Extract the [x, y] coordinate from the center of the cell holding the provided text.  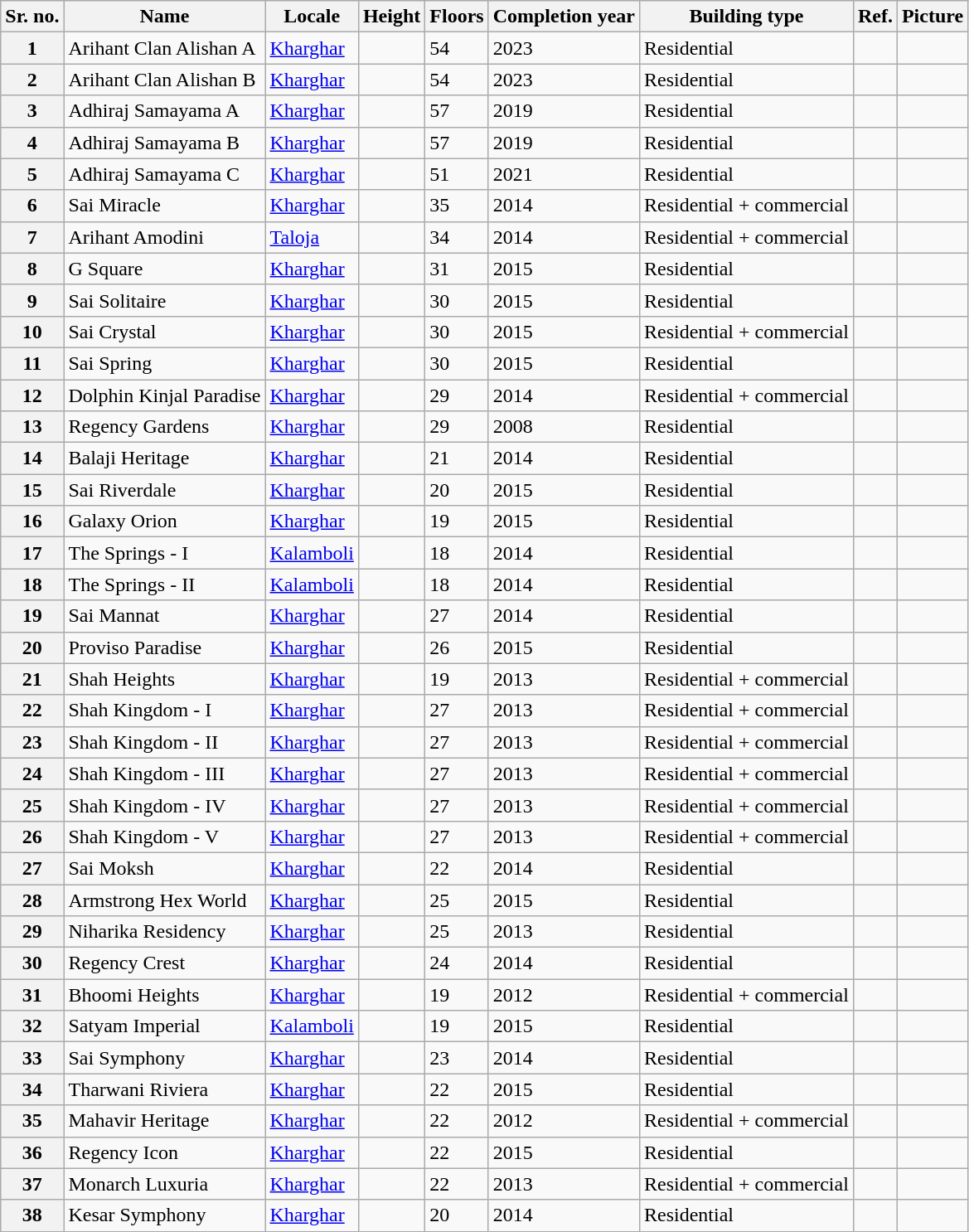
Niharika Residency [164, 932]
Floors [457, 17]
36 [32, 1152]
Monarch Luxuria [164, 1184]
5 [32, 174]
Dolphin Kinjal Paradise [164, 395]
Balaji Heritage [164, 458]
28 [32, 900]
Taloja [312, 237]
Kesar Symphony [164, 1215]
17 [32, 553]
12 [32, 395]
Picture [932, 17]
14 [32, 458]
Ref. [875, 17]
Tharwani Riviera [164, 1089]
13 [32, 427]
Completion year [564, 17]
Name [164, 17]
Sai Mannat [164, 616]
38 [32, 1215]
10 [32, 332]
3 [32, 111]
G Square [164, 269]
Locale [312, 17]
Shah Kingdom - III [164, 774]
The Springs - II [164, 584]
11 [32, 363]
51 [457, 174]
Bhoomi Heights [164, 995]
Shah Kingdom - V [164, 837]
Satyam Imperial [164, 1026]
Sr. no. [32, 17]
Shah Kingdom - IV [164, 805]
Sai Solitaire [164, 300]
Arihant Clan Alishan A [164, 48]
Shah Kingdom - I [164, 711]
Arihant Amodini [164, 237]
8 [32, 269]
Mahavir Heritage [164, 1121]
9 [32, 300]
Sai Riverdale [164, 490]
6 [32, 206]
The Springs - I [164, 553]
Arihant Clan Alishan B [164, 80]
Armstrong Hex World [164, 900]
32 [32, 1026]
Adhiraj Samayama A [164, 111]
Proviso Paradise [164, 648]
Sai Spring [164, 363]
16 [32, 521]
Regency Icon [164, 1152]
7 [32, 237]
Sai Symphony [164, 1058]
4 [32, 143]
Shah Heights [164, 679]
Sai Miracle [164, 206]
Shah Kingdom - II [164, 742]
Sai Moksh [164, 868]
37 [32, 1184]
Regency Crest [164, 963]
Regency Gardens [164, 427]
2 [32, 80]
2008 [564, 427]
2021 [564, 174]
15 [32, 490]
33 [32, 1058]
1 [32, 48]
Height [391, 17]
Galaxy Orion [164, 521]
Adhiraj Samayama B [164, 143]
Sai Crystal [164, 332]
Adhiraj Samayama C [164, 174]
Building type [747, 17]
